Provide the (X, Y) coordinate of the cell's center where the given text is located.  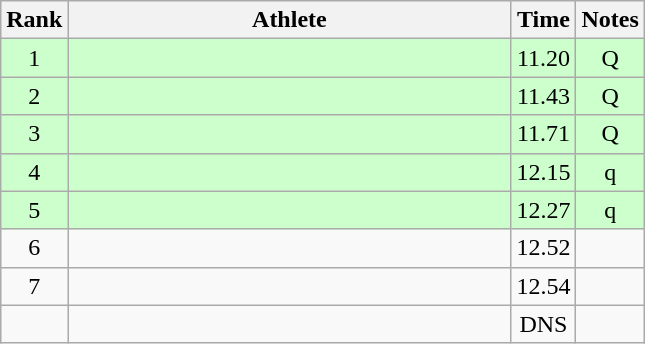
11.71 (544, 134)
Athlete (290, 20)
12.15 (544, 172)
12.27 (544, 210)
7 (34, 286)
2 (34, 96)
4 (34, 172)
Time (544, 20)
3 (34, 134)
11.20 (544, 58)
12.52 (544, 248)
1 (34, 58)
DNS (544, 324)
Notes (610, 20)
12.54 (544, 286)
11.43 (544, 96)
5 (34, 210)
6 (34, 248)
Rank (34, 20)
